Capture the cell that displays the provided text and extract its (x, y) central coordinate. 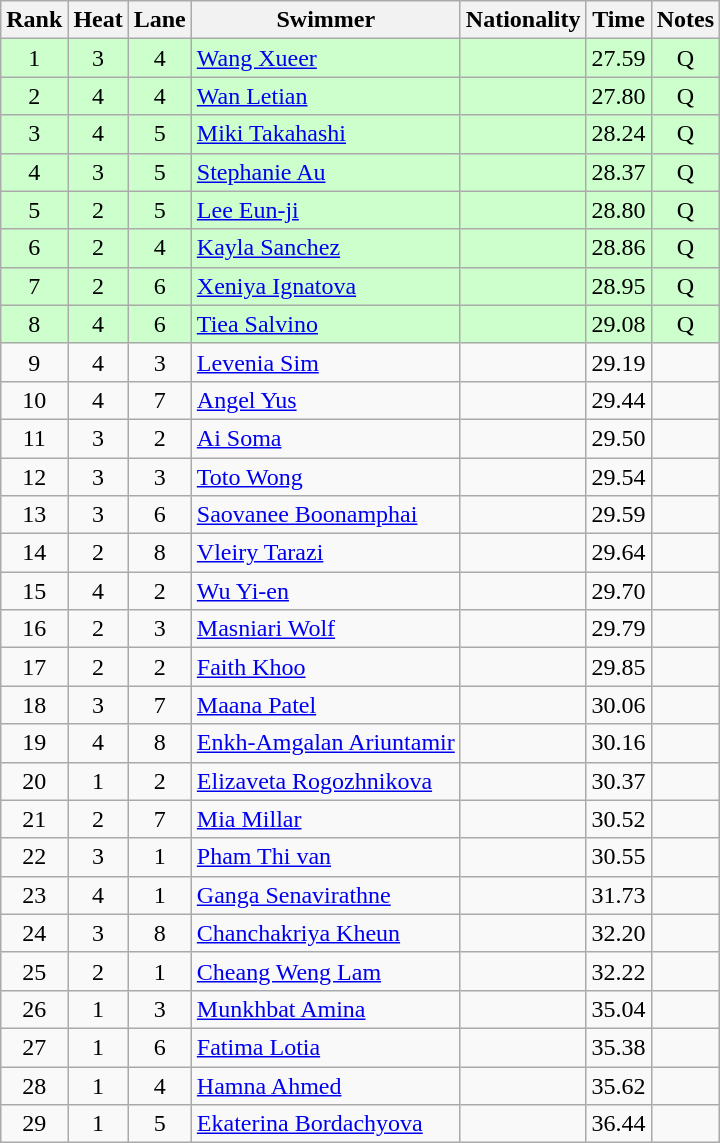
20 (34, 781)
Mia Millar (326, 819)
Faith Khoo (326, 667)
28.95 (618, 286)
Ganga Senavirathne (326, 895)
Masniari Wolf (326, 629)
24 (34, 933)
28.37 (618, 172)
18 (34, 705)
Tiea Salvino (326, 324)
32.20 (618, 933)
Xeniya Ignatova (326, 286)
29.19 (618, 362)
30.06 (618, 705)
Saovanee Boonamphai (326, 515)
Chanchakriya Kheun (326, 933)
Fatima Lotia (326, 1047)
19 (34, 743)
29.79 (618, 629)
10 (34, 400)
21 (34, 819)
Enkh-Amgalan Ariuntamir (326, 743)
Maana Patel (326, 705)
29.44 (618, 400)
Kayla Sanchez (326, 248)
28.24 (618, 134)
29.54 (618, 477)
Rank (34, 20)
22 (34, 857)
Pham Thi van (326, 857)
28 (34, 1085)
29.70 (618, 591)
27 (34, 1047)
29.08 (618, 324)
25 (34, 971)
Ekaterina Bordachyova (326, 1124)
Elizaveta Rogozhnikova (326, 781)
12 (34, 477)
Hamna Ahmed (326, 1085)
30.55 (618, 857)
Miki Takahashi (326, 134)
Notes (685, 20)
Lane (160, 20)
Wan Letian (326, 96)
Wang Xueer (326, 58)
Levenia Sim (326, 362)
Wu Yi-en (326, 591)
Nationality (523, 20)
Toto Wong (326, 477)
32.22 (618, 971)
36.44 (618, 1124)
Angel Yus (326, 400)
Heat (98, 20)
30.52 (618, 819)
23 (34, 895)
29 (34, 1124)
29.59 (618, 515)
Stephanie Au (326, 172)
Swimmer (326, 20)
28.86 (618, 248)
16 (34, 629)
30.16 (618, 743)
30.37 (618, 781)
14 (34, 553)
35.62 (618, 1085)
9 (34, 362)
Lee Eun-ji (326, 210)
26 (34, 1009)
15 (34, 591)
29.85 (618, 667)
27.80 (618, 96)
29.50 (618, 438)
35.38 (618, 1047)
Vleiry Tarazi (326, 553)
17 (34, 667)
Cheang Weng Lam (326, 971)
27.59 (618, 58)
35.04 (618, 1009)
Time (618, 20)
Ai Soma (326, 438)
29.64 (618, 553)
28.80 (618, 210)
Munkhbat Amina (326, 1009)
13 (34, 515)
31.73 (618, 895)
11 (34, 438)
